Return (x, y) of the center of cell containing provided text 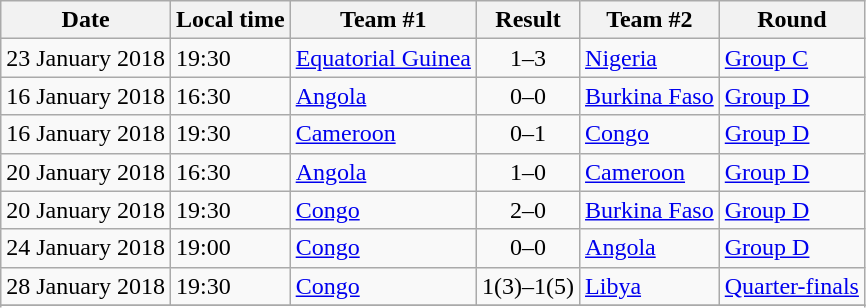
Nigeria (650, 58)
Quarter-finals (792, 286)
28 January 2018 (86, 286)
Equatorial Guinea (383, 58)
1(3)–1(5) (528, 286)
19:00 (230, 248)
1–0 (528, 172)
24 January 2018 (86, 248)
Team #1 (383, 20)
Libya (650, 286)
1–3 (528, 58)
Result (528, 20)
Date (86, 20)
Team #2 (650, 20)
0–1 (528, 134)
2–0 (528, 210)
23 January 2018 (86, 58)
Local time (230, 20)
Round (792, 20)
Group C (792, 58)
